From the cell containing the given text, extract its center point as [X, Y] coordinate. 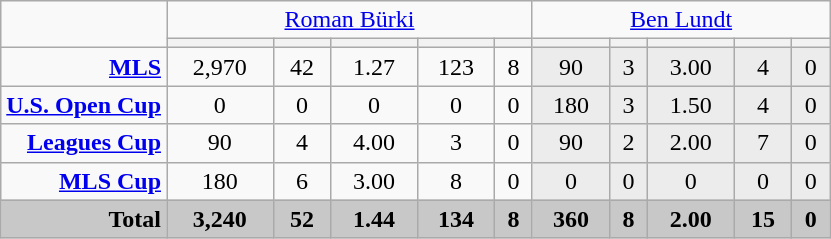
Roman Bürki [350, 20]
15 [762, 219]
2,970 [220, 67]
4.00 [374, 143]
123 [456, 67]
7 [762, 143]
MLS [84, 67]
1.27 [374, 67]
Leagues Cup [84, 143]
52 [302, 219]
42 [302, 67]
Total [84, 219]
1.50 [690, 105]
MLS Cup [84, 181]
3,240 [220, 219]
6 [302, 181]
U.S. Open Cup [84, 105]
Ben Lundt [680, 20]
2 [629, 143]
1.44 [374, 219]
360 [570, 219]
134 [456, 219]
